Detect which cell encompasses the target text, then output its (X, Y) center coordinate. 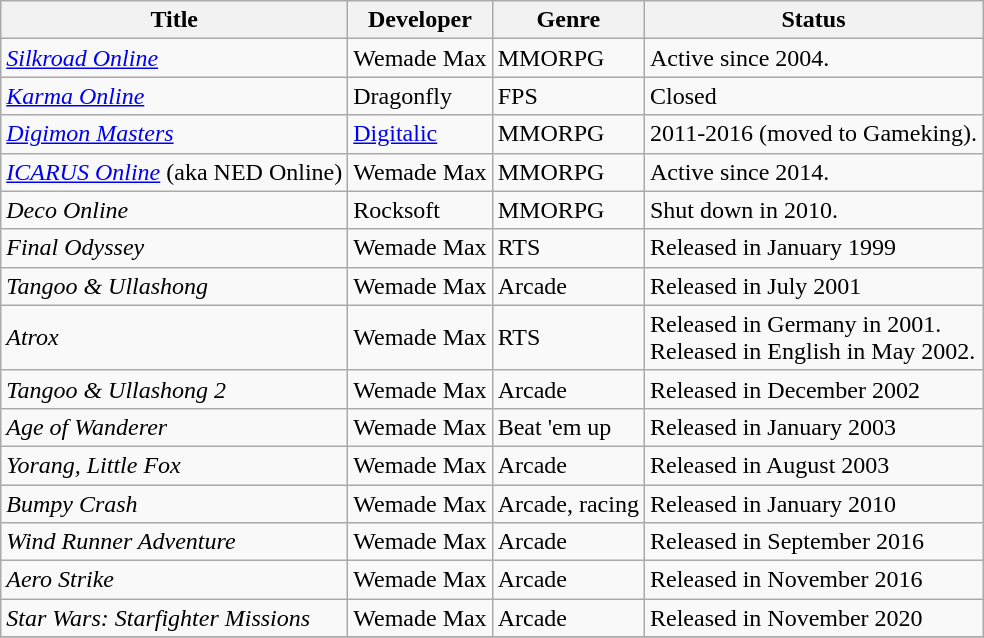
Dragonfly (420, 96)
Status (813, 20)
Digimon Masters (174, 134)
Aero Strike (174, 580)
Silkroad Online (174, 58)
Genre (568, 20)
Released in November 2020 (813, 618)
Released in July 2001 (813, 286)
Released in November 2016 (813, 580)
Star Wars: Starfighter Missions (174, 618)
Released in January 1999 (813, 248)
Tangoo & Ullashong (174, 286)
Released in August 2003 (813, 465)
Beat 'em up (568, 427)
Age of Wanderer (174, 427)
Released in Germany in 2001.Released in English in May 2002. (813, 338)
Developer (420, 20)
Tangoo & Ullashong 2 (174, 389)
2011-2016 (moved to Gameking). (813, 134)
Bumpy Crash (174, 503)
Yorang, Little Fox (174, 465)
Digitalic (420, 134)
FPS (568, 96)
Shut down in 2010. (813, 210)
Closed (813, 96)
Released in September 2016 (813, 542)
ICARUS Online (aka NED Online) (174, 172)
Rocksoft (420, 210)
Atrox (174, 338)
Active since 2004. (813, 58)
Arcade, racing (568, 503)
Final Odyssey (174, 248)
Title (174, 20)
Released in December 2002 (813, 389)
Wind Runner Adventure (174, 542)
Released in January 2010 (813, 503)
Deco Online (174, 210)
Active since 2014. (813, 172)
Karma Online (174, 96)
Released in January 2003 (813, 427)
